Locate the cell with the specified text and output its [X, Y] center coordinate. 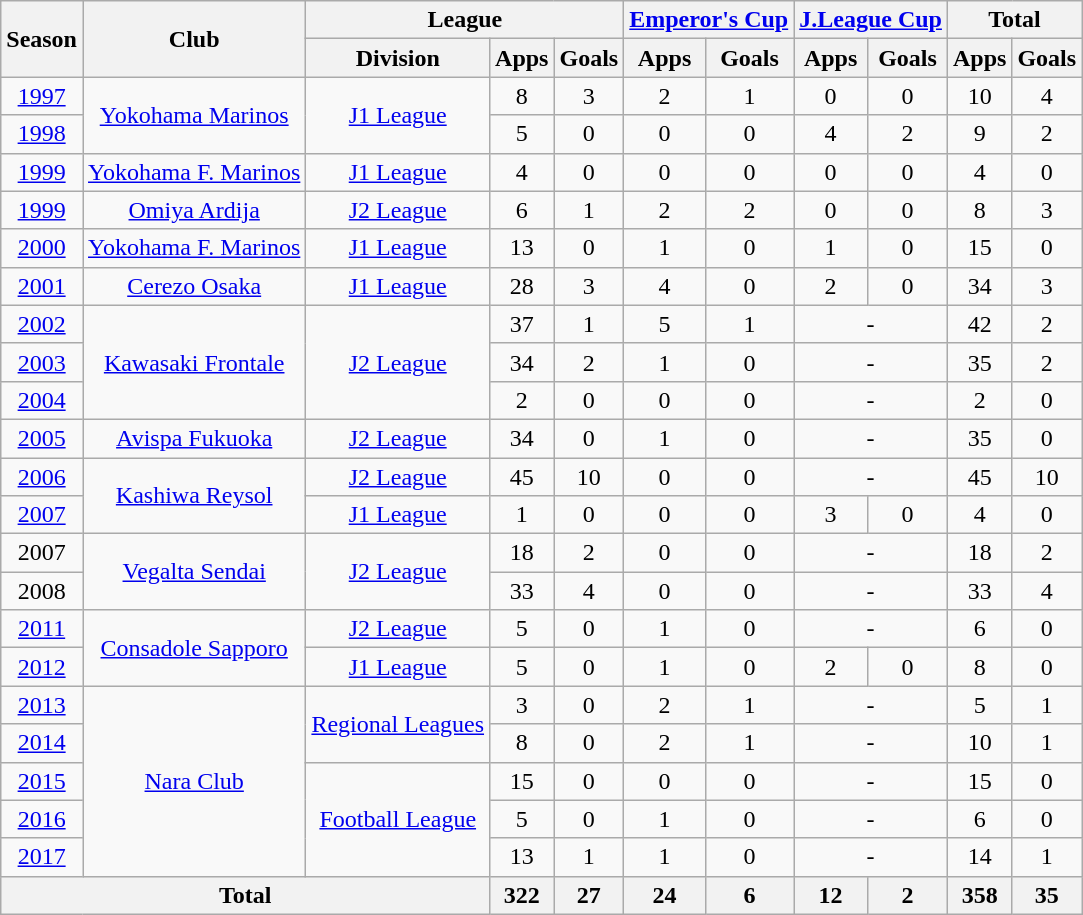
37 [522, 324]
Football League [398, 819]
2004 [42, 400]
2016 [42, 819]
1997 [42, 96]
Club [194, 39]
Consadole Sapporo [194, 648]
Yokohama Marinos [194, 115]
24 [665, 895]
2017 [42, 857]
J.League Cup [871, 20]
2006 [42, 477]
2001 [42, 286]
2000 [42, 248]
League [465, 20]
358 [979, 895]
2013 [42, 705]
2002 [42, 324]
Nara Club [194, 781]
Division [398, 58]
Cerezo Osaka [194, 286]
Avispa Fukuoka [194, 438]
2011 [42, 629]
2014 [42, 743]
1998 [42, 134]
2005 [42, 438]
14 [979, 857]
Regional Leagues [398, 724]
322 [522, 895]
Omiya Ardija [194, 210]
Vegalta Sendai [194, 572]
28 [522, 286]
2015 [42, 781]
2008 [42, 591]
27 [589, 895]
Season [42, 39]
2003 [42, 362]
Kawasaki Frontale [194, 362]
Emperor's Cup [709, 20]
42 [979, 324]
Kashiwa Reysol [194, 496]
12 [831, 895]
2012 [42, 667]
9 [979, 134]
